Determine the [X, Y] coordinate at the center of the cell enclosing the given text.  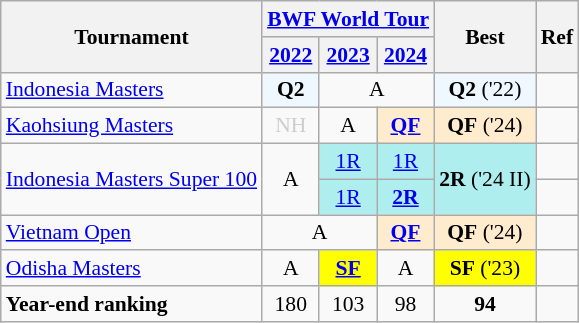
2R ('24 II) [485, 180]
NH [290, 126]
Indonesia Masters [132, 90]
98 [406, 304]
2023 [348, 55]
SF [348, 269]
94 [485, 304]
BWF World Tour [348, 19]
103 [348, 304]
2022 [290, 55]
2024 [406, 55]
Best [485, 36]
Ref [557, 36]
Vietnam Open [132, 233]
SF ('23) [485, 269]
Indonesia Masters Super 100 [132, 180]
Kaohsiung Masters [132, 126]
Year-end ranking [132, 304]
180 [290, 304]
Q2 [290, 90]
Odisha Masters [132, 269]
Tournament [132, 36]
Q2 ('22) [485, 90]
2R [406, 197]
